Return the [X, Y] coordinate for the center point of the cell that contains the specified text.  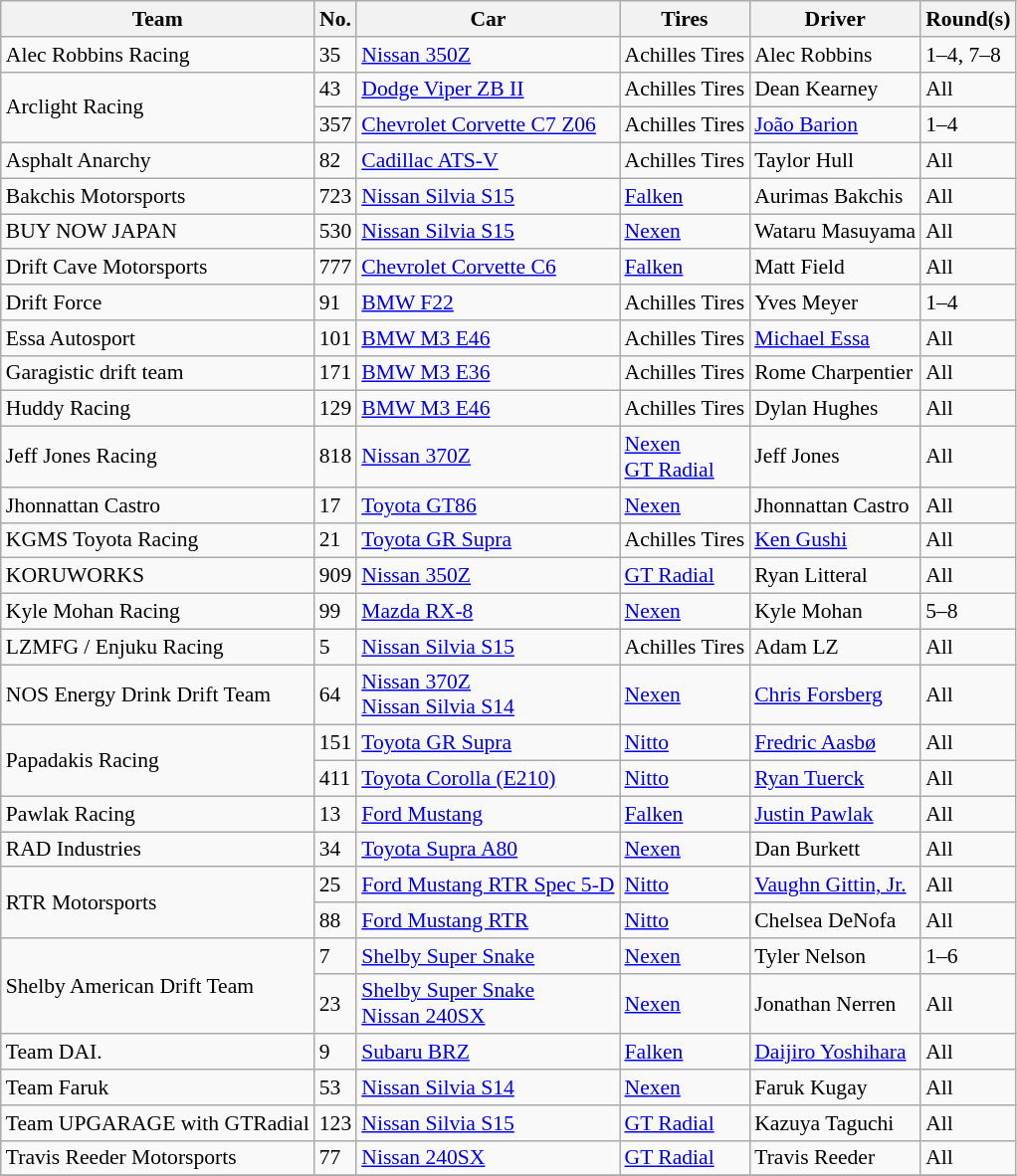
Kazuya Taguchi [835, 1123]
Chelsea DeNofa [835, 920]
Ryan Litteral [835, 576]
Asphalt Anarchy [157, 161]
25 [336, 885]
Dean Kearney [835, 90]
Rome Charpentier [835, 373]
BMW M3 E36 [488, 373]
Jeff Jones Racing [157, 458]
Kyle Mohan Racing [157, 612]
Daijiro Yoshihara [835, 1053]
Huddy Racing [157, 409]
9 [336, 1053]
No. [336, 19]
5–8 [967, 612]
13 [336, 814]
Michael Essa [835, 338]
Toyota Supra A80 [488, 850]
530 [336, 232]
Nissan 370ZNissan Silvia S14 [488, 694]
NOS Energy Drink Drift Team [157, 694]
Yves Meyer [835, 302]
53 [336, 1087]
Bakchis Motorsports [157, 196]
Cadillac ATS-V [488, 161]
Essa Autosport [157, 338]
Jeff Jones [835, 458]
1–6 [967, 956]
5 [336, 647]
Team [157, 19]
88 [336, 920]
Garagistic drift team [157, 373]
Matt Field [835, 268]
129 [336, 409]
Dan Burkett [835, 850]
1–4, 7–8 [967, 55]
LZMFG / Enjuku Racing [157, 647]
7 [336, 956]
Chevrolet Corvette C7 Z06 [488, 125]
64 [336, 694]
Nissan 240SX [488, 1158]
Adam LZ [835, 647]
Driver [835, 19]
Ford Mustang RTR Spec 5-D [488, 885]
Alec Robbins Racing [157, 55]
818 [336, 458]
Travis Reeder [835, 1158]
KGMS Toyota Racing [157, 540]
NexenGT Radial [685, 458]
91 [336, 302]
RTR Motorsports [157, 903]
17 [336, 505]
35 [336, 55]
Chris Forsberg [835, 694]
Dylan Hughes [835, 409]
Shelby Super Snake [488, 956]
77 [336, 1158]
Mazda RX-8 [488, 612]
Tyler Nelson [835, 956]
Taylor Hull [835, 161]
Chevrolet Corvette C6 [488, 268]
357 [336, 125]
171 [336, 373]
123 [336, 1123]
Travis Reeder Motorsports [157, 1158]
Justin Pawlak [835, 814]
723 [336, 196]
BMW F22 [488, 302]
Toyota GT86 [488, 505]
151 [336, 743]
Pawlak Racing [157, 814]
909 [336, 576]
Kyle Mohan [835, 612]
Team DAI. [157, 1053]
99 [336, 612]
Nissan 370Z [488, 458]
Ford Mustang [488, 814]
Aurimas Bakchis [835, 196]
João Barion [835, 125]
Tires [685, 19]
Faruk Kugay [835, 1087]
Shelby Super SnakeNissan 240SX [488, 1003]
Ford Mustang RTR [488, 920]
Car [488, 19]
411 [336, 779]
Team Faruk [157, 1087]
23 [336, 1003]
Round(s) [967, 19]
Drift Cave Motorsports [157, 268]
Arclight Racing [157, 107]
Shelby American Drift Team [157, 987]
RAD Industries [157, 850]
Fredric Aasbø [835, 743]
Papadakis Racing [157, 760]
43 [336, 90]
Vaughn Gittin, Jr. [835, 885]
82 [336, 161]
Subaru BRZ [488, 1053]
KORUWORKS [157, 576]
Alec Robbins [835, 55]
34 [336, 850]
101 [336, 338]
Drift Force [157, 302]
Wataru Masuyama [835, 232]
Team UPGARAGE with GTRadial [157, 1123]
BUY NOW JAPAN [157, 232]
Dodge Viper ZB II [488, 90]
Ken Gushi [835, 540]
Nissan Silvia S14 [488, 1087]
Ryan Tuerck [835, 779]
21 [336, 540]
777 [336, 268]
Jonathan Nerren [835, 1003]
Toyota Corolla (E210) [488, 779]
